Find where the given text appears and provide that cell's center as [x, y] coordinate. 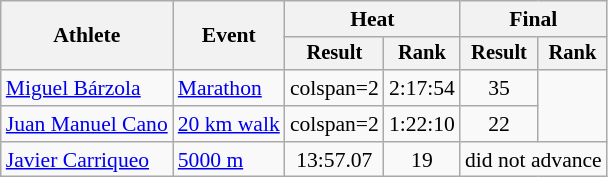
Final [534, 19]
35 [499, 88]
Heat [372, 19]
Event [229, 36]
22 [499, 124]
Athlete [87, 36]
Miguel Bárzola [87, 88]
2:17:54 [422, 88]
Juan Manuel Cano [87, 124]
20 km walk [229, 124]
Marathon [229, 88]
1:22:10 [422, 124]
